Pinpoint the cell where the given text exists, returning its [x, y] midpoint coordinate. 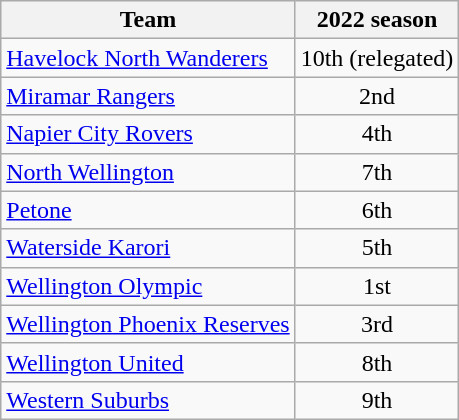
10th (relegated) [377, 58]
4th [377, 134]
North Wellington [148, 172]
3rd [377, 324]
7th [377, 172]
Miramar Rangers [148, 96]
Wellington Phoenix Reserves [148, 324]
Western Suburbs [148, 400]
Havelock North Wanderers [148, 58]
Waterside Karori [148, 248]
2nd [377, 96]
Napier City Rovers [148, 134]
8th [377, 362]
Wellington Olympic [148, 286]
Team [148, 20]
5th [377, 248]
1st [377, 286]
6th [377, 210]
9th [377, 400]
2022 season [377, 20]
Wellington United [148, 362]
Petone [148, 210]
